Scan for the cell matching the given text and deliver its (X, Y) coordinate at center. 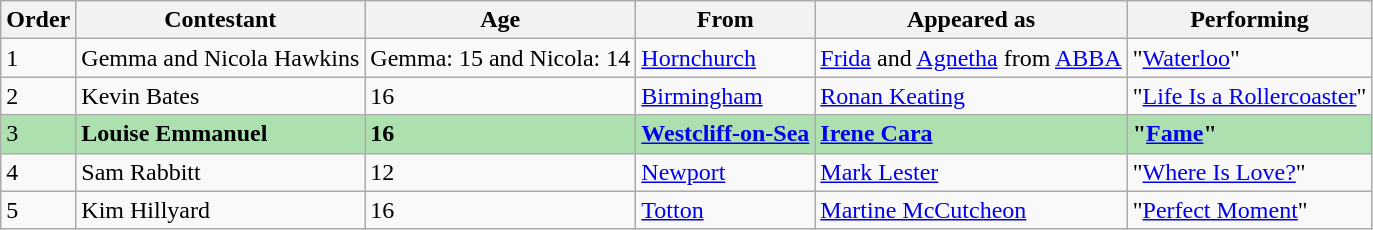
"Where Is Love?" (1250, 172)
4 (38, 172)
Hornchurch (726, 58)
Irene Cara (971, 134)
From (726, 20)
Kim Hillyard (220, 210)
Birmingham (726, 96)
Newport (726, 172)
Louise Emmanuel (220, 134)
"Life Is a Rollercoaster" (1250, 96)
Gemma and Nicola Hawkins (220, 58)
Age (500, 20)
"Fame" (1250, 134)
Mark Lester (971, 172)
1 (38, 58)
3 (38, 134)
Ronan Keating (971, 96)
5 (38, 210)
Appeared as (971, 20)
Performing (1250, 20)
Order (38, 20)
2 (38, 96)
Gemma: 15 and Nicola: 14 (500, 58)
Kevin Bates (220, 96)
Martine McCutcheon (971, 210)
Totton (726, 210)
Contestant (220, 20)
Westcliff-on-Sea (726, 134)
Sam Rabbitt (220, 172)
"Waterloo" (1250, 58)
12 (500, 172)
"Perfect Moment" (1250, 210)
Frida and Agnetha from ABBA (971, 58)
